For the text-containing cell, return its midpoint in [x, y] coordinate format. 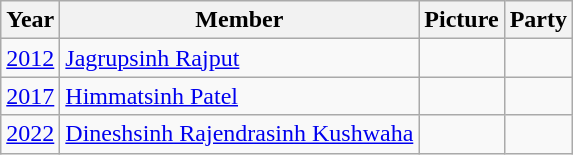
Dineshsinh Rajendrasinh Kushwaha [240, 134]
2017 [30, 96]
2012 [30, 58]
Jagrupsinh Rajput [240, 58]
Picture [462, 20]
Member [240, 20]
2022 [30, 134]
Himmatsinh Patel [240, 96]
Year [30, 20]
Party [538, 20]
